From the cell containing the given text, extract its center point as [x, y] coordinate. 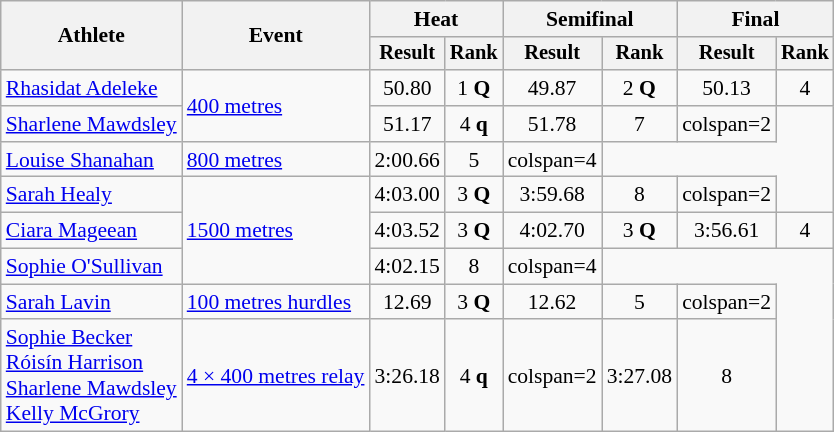
4:02.70 [552, 231]
1 Q [474, 88]
3:56.61 [726, 231]
50.80 [406, 88]
Athlete [92, 36]
Sophie O'Sullivan [92, 267]
100 metres hurdles [276, 302]
Sharlene Mawdsley [92, 124]
3:59.68 [552, 195]
Heat [436, 19]
800 metres [276, 160]
4:02.15 [406, 267]
12.62 [552, 302]
400 metres [276, 106]
Ciara Mageean [92, 231]
Rhasidat Adeleke [92, 88]
Louise Shanahan [92, 160]
Event [276, 36]
12.69 [406, 302]
4 × 400 metres relay [276, 376]
4:03.52 [406, 231]
7 [640, 124]
Final [756, 19]
3:26.18 [406, 376]
1500 metres [276, 230]
Sarah Healy [92, 195]
3:27.08 [640, 376]
51.17 [406, 124]
Sarah Lavin [92, 302]
2 Q [640, 88]
Sophie BeckerRóisín HarrisonSharlene MawdsleyKelly McGrory [92, 376]
49.87 [552, 88]
4:03.00 [406, 195]
51.78 [552, 124]
50.13 [726, 88]
2:00.66 [406, 160]
Semifinal [590, 19]
